Pinpoint the cell where the given text exists, returning its [X, Y] midpoint coordinate. 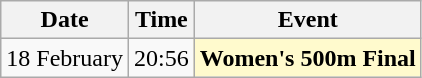
18 February [65, 58]
Event [308, 20]
20:56 [161, 58]
Women's 500m Final [308, 58]
Date [65, 20]
Time [161, 20]
